Capture the cell that displays the provided text and extract its (x, y) central coordinate. 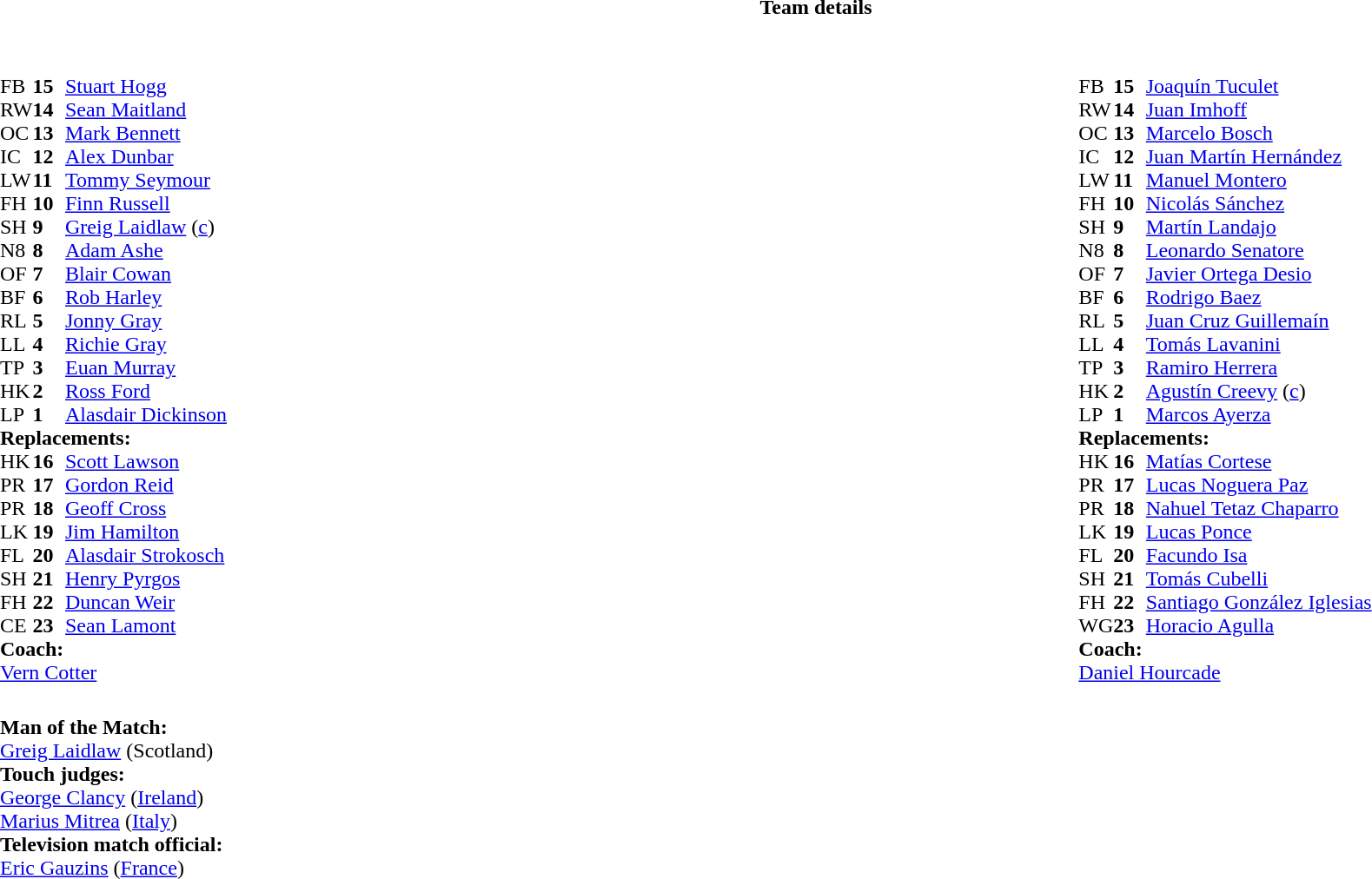
Vern Cotter (113, 672)
Finn Russell (146, 203)
Ramiro Herrera (1259, 368)
Javier Ortega Desio (1259, 274)
Adam Ashe (146, 250)
Stuart Hogg (146, 87)
Tomás Lavanini (1259, 344)
Horacio Agulla (1259, 625)
Lucas Noguera Paz (1259, 485)
Juan Cruz Guillemaín (1259, 321)
Daniel Hourcade (1225, 672)
Santiago González Iglesias (1259, 603)
Leonardo Senatore (1259, 250)
Agustín Creevy (c) (1259, 391)
Nahuel Tetaz Chaparro (1259, 509)
Sean Maitland (146, 109)
Sean Lamont (146, 625)
Richie Gray (146, 344)
Facundo Isa (1259, 556)
Mark Bennett (146, 134)
Jim Hamilton (146, 532)
Alasdair Strokosch (146, 556)
Scott Lawson (146, 462)
Alasdair Dickinson (146, 415)
Rob Harley (146, 297)
Gordon Reid (146, 485)
Tomás Cubelli (1259, 578)
Geoff Cross (146, 509)
Juan Imhoff (1259, 109)
WG (1096, 625)
Henry Pyrgos (146, 578)
Joaquín Tuculet (1259, 87)
Duncan Weir (146, 603)
CE (17, 625)
Tommy Seymour (146, 181)
Lucas Ponce (1259, 532)
Juan Martín Hernández (1259, 156)
Ross Ford (146, 391)
Greig Laidlaw (c) (146, 228)
Blair Cowan (146, 274)
Alex Dunbar (146, 156)
Jonny Gray (146, 321)
Martín Landajo (1259, 228)
Rodrigo Baez (1259, 297)
Marcos Ayerza (1259, 415)
Matías Cortese (1259, 462)
Nicolás Sánchez (1259, 203)
Manuel Montero (1259, 181)
Euan Murray (146, 368)
Marcelo Bosch (1259, 134)
